Capture the cell that displays the provided text and extract its [X, Y] central coordinate. 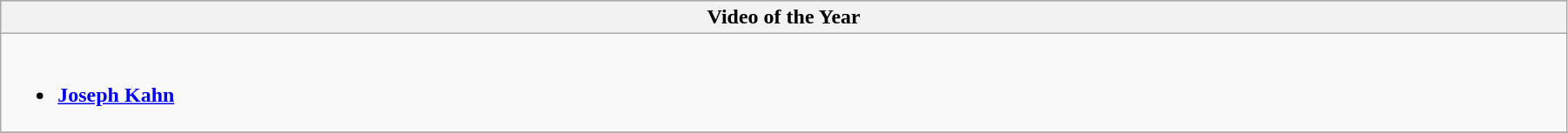
Video of the Year [784, 17]
Joseph Kahn [784, 83]
